Locate the cell with the specified text and output its [x, y] center coordinate. 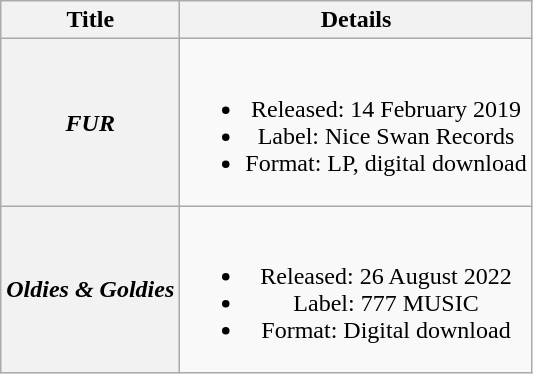
Released: 26 August 2022Label: 777 MUSICFormat: Digital download [356, 290]
FUR [90, 122]
Title [90, 20]
Details [356, 20]
Oldies & Goldies [90, 290]
Released: 14 February 2019Label: Nice Swan RecordsFormat: LP, digital download [356, 122]
